Return the [X, Y] coordinate for the center point of the cell that contains the specified text.  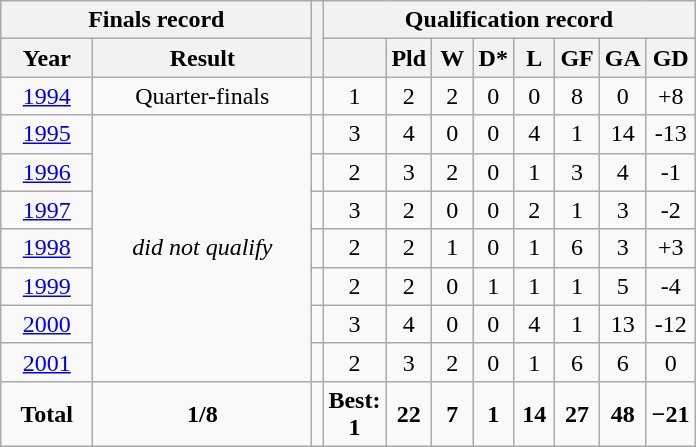
Finals record [156, 20]
-2 [670, 210]
L [534, 58]
1998 [47, 248]
-1 [670, 172]
+3 [670, 248]
1/8 [202, 414]
2000 [47, 324]
48 [622, 414]
5 [622, 286]
GA [622, 58]
GD [670, 58]
Pld [409, 58]
1995 [47, 134]
2001 [47, 362]
Quarter-finals [202, 96]
Result [202, 58]
-12 [670, 324]
Year [47, 58]
27 [577, 414]
+8 [670, 96]
-4 [670, 286]
22 [409, 414]
1999 [47, 286]
1996 [47, 172]
1994 [47, 96]
Qualification record [509, 20]
did not qualify [202, 248]
Total [47, 414]
8 [577, 96]
13 [622, 324]
W [452, 58]
Best: 1 [354, 414]
-13 [670, 134]
1997 [47, 210]
7 [452, 414]
D* [494, 58]
−21 [670, 414]
GF [577, 58]
